Capture the cell that displays the provided text and extract its [X, Y] central coordinate. 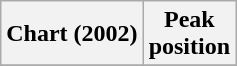
Chart (2002) [72, 34]
Peakposition [189, 34]
